Detect which cell encompasses the target text, then output its (x, y) center coordinate. 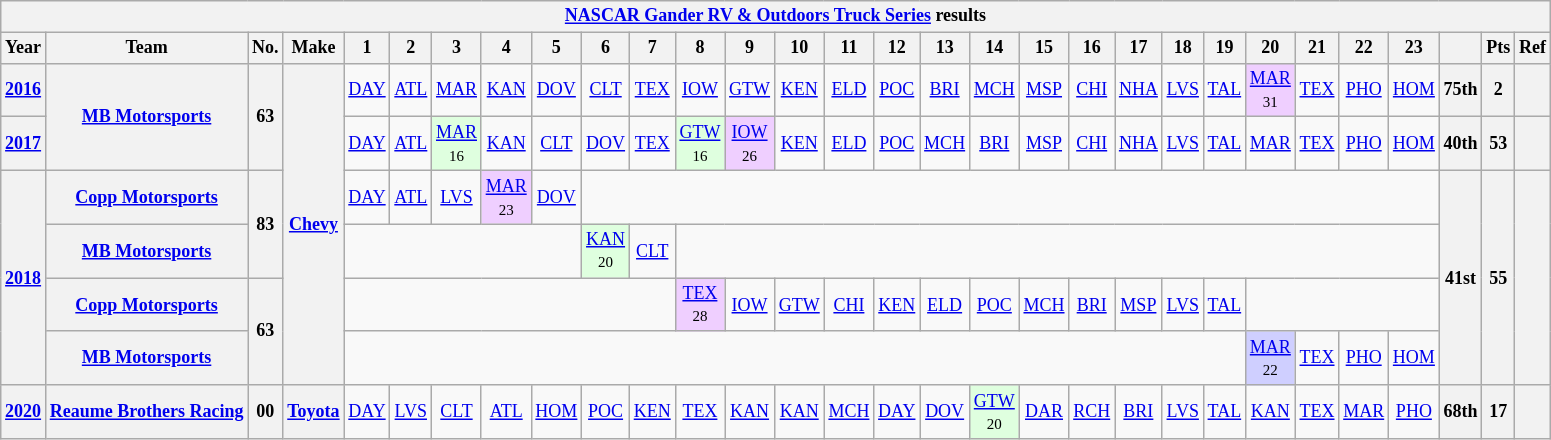
22 (1364, 48)
MAR31 (1270, 90)
4 (506, 48)
KAN20 (606, 251)
10 (799, 48)
Chevy (314, 224)
7 (652, 48)
IOW26 (750, 144)
3 (457, 48)
Year (24, 48)
40th (1460, 144)
Pts (1498, 48)
GTW16 (700, 144)
11 (849, 48)
6 (606, 48)
2017 (24, 144)
8 (700, 48)
14 (994, 48)
9 (750, 48)
NASCAR Gander RV & Outdoors Truck Series results (776, 16)
13 (945, 48)
83 (266, 224)
23 (1414, 48)
68th (1460, 412)
55 (1498, 278)
15 (1044, 48)
16 (1092, 48)
MAR22 (1270, 358)
Ref (1533, 48)
00 (266, 412)
75th (1460, 90)
Team (146, 48)
20 (1270, 48)
Make (314, 48)
1 (367, 48)
RCH (1092, 412)
Reaume Brothers Racing (146, 412)
MAR16 (457, 144)
2020 (24, 412)
Toyota (314, 412)
2018 (24, 278)
GTW20 (994, 412)
12 (897, 48)
21 (1317, 48)
2016 (24, 90)
MAR23 (506, 197)
19 (1224, 48)
5 (556, 48)
18 (1182, 48)
53 (1498, 144)
No. (266, 48)
41st (1460, 278)
TEX28 (700, 305)
DAR (1044, 412)
